Locate the cell with the specified text and output its [X, Y] center coordinate. 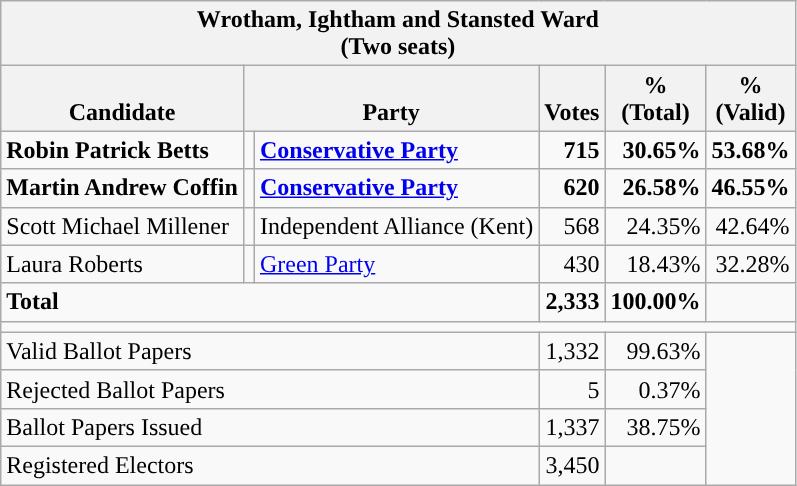
Robin Patrick Betts [122, 150]
568 [572, 226]
%(Valid) [750, 98]
0.37% [656, 389]
42.64% [750, 226]
46.55% [750, 188]
Total [270, 302]
430 [572, 264]
715 [572, 150]
Independent Alliance (Kent) [396, 226]
Ballot Papers Issued [270, 427]
Scott Michael Millener [122, 226]
Valid Ballot Papers [270, 351]
Candidate [122, 98]
Votes [572, 98]
53.68% [750, 150]
18.43% [656, 264]
Party [390, 98]
%(Total) [656, 98]
30.65% [656, 150]
100.00% [656, 302]
Wrotham, Ightham and Stansted Ward(Two seats) [398, 34]
Martin Andrew Coffin [122, 188]
99.63% [656, 351]
3,450 [572, 465]
1,337 [572, 427]
Rejected Ballot Papers [270, 389]
26.58% [656, 188]
38.75% [656, 427]
5 [572, 389]
Registered Electors [270, 465]
Green Party [396, 264]
1,332 [572, 351]
Laura Roberts [122, 264]
24.35% [656, 226]
32.28% [750, 264]
620 [572, 188]
2,333 [572, 302]
